Detect which cell encompasses the target text, then output its (X, Y) center coordinate. 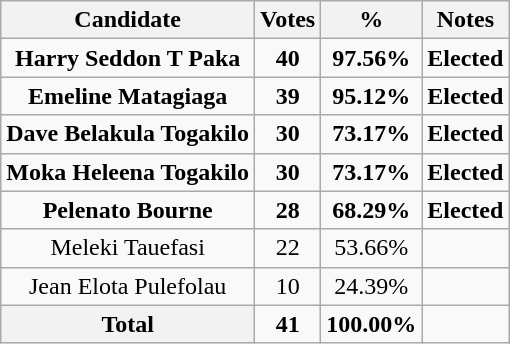
95.12% (372, 96)
Total (128, 324)
Harry Seddon T Paka (128, 58)
Pelenato Bourne (128, 210)
100.00% (372, 324)
Dave Belakula Togakilo (128, 134)
68.29% (372, 210)
Candidate (128, 20)
Jean Elota Pulefolau (128, 286)
39 (288, 96)
24.39% (372, 286)
Emeline Matagiaga (128, 96)
22 (288, 248)
53.66% (372, 248)
Votes (288, 20)
10 (288, 286)
Meleki Tauefasi (128, 248)
97.56% (372, 58)
Moka Heleena Togakilo (128, 172)
Notes (466, 20)
40 (288, 58)
28 (288, 210)
41 (288, 324)
% (372, 20)
